Detect which cell encompasses the target text, then output its [X, Y] center coordinate. 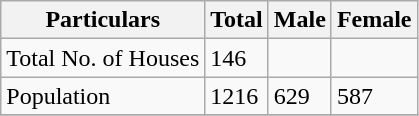
Total No. of Houses [103, 58]
1216 [237, 96]
Total [237, 20]
Male [300, 20]
Particulars [103, 20]
Population [103, 96]
146 [237, 58]
629 [300, 96]
587 [374, 96]
Female [374, 20]
